Return the (X, Y) coordinate for the center point of the cell that contains the specified text.  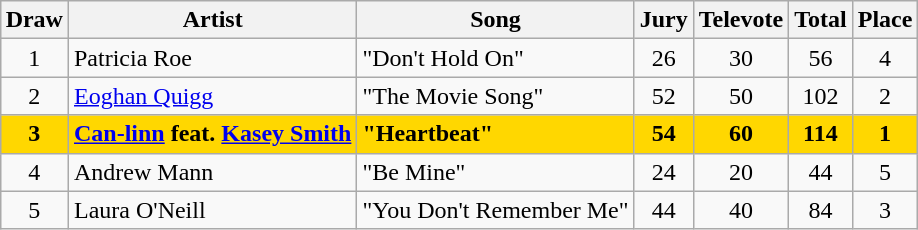
26 (664, 58)
Patricia Roe (212, 58)
54 (664, 134)
52 (664, 96)
"Don't Hold On" (496, 58)
Laura O'Neill (212, 210)
Televote (740, 20)
Place (885, 20)
Draw (34, 20)
Andrew Mann (212, 172)
Artist (212, 20)
20 (740, 172)
60 (740, 134)
Jury (664, 20)
Can-linn feat. Kasey Smith (212, 134)
30 (740, 58)
Eoghan Quigg (212, 96)
40 (740, 210)
Song (496, 20)
"You Don't Remember Me" (496, 210)
Total (821, 20)
"Be Mine" (496, 172)
84 (821, 210)
50 (740, 96)
"Heartbeat" (496, 134)
56 (821, 58)
"The Movie Song" (496, 96)
114 (821, 134)
24 (664, 172)
102 (821, 96)
